Return (X, Y) of the center of cell containing provided text 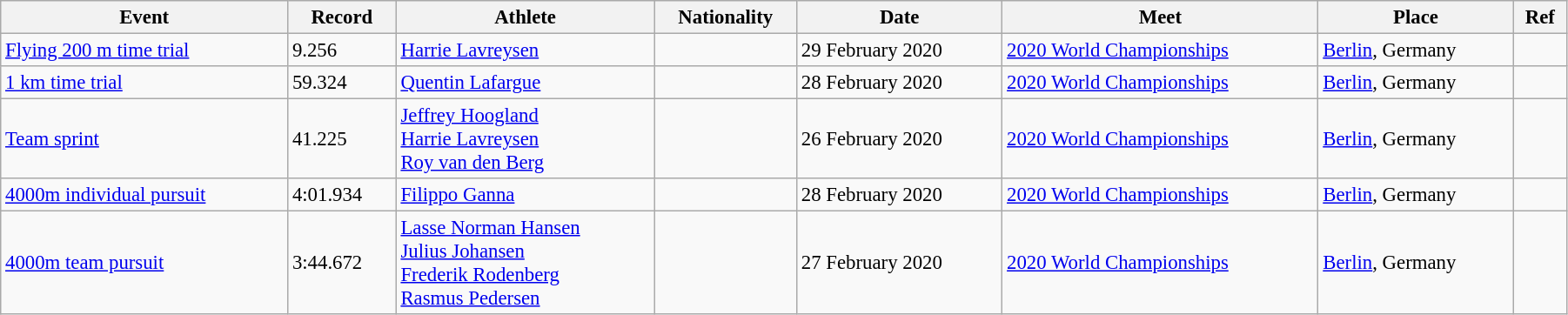
Nationality (726, 17)
59.324 (343, 83)
4000m individual pursuit (144, 195)
Ref (1540, 17)
Filippo Ganna (526, 195)
Record (343, 17)
Lasse Norman HansenJulius JohansenFrederik RodenbergRasmus Pedersen (526, 263)
Event (144, 17)
Meet (1161, 17)
29 February 2020 (900, 50)
9.256 (343, 50)
Athlete (526, 17)
4000m team pursuit (144, 263)
Harrie Lavreysen (526, 50)
Place (1416, 17)
Quentin Lafargue (526, 83)
Jeffrey HooglandHarrie LavreysenRoy van den Berg (526, 139)
4:01.934 (343, 195)
Date (900, 17)
3:44.672 (343, 263)
1 km time trial (144, 83)
26 February 2020 (900, 139)
Team sprint (144, 139)
41.225 (343, 139)
Flying 200 m time trial (144, 50)
27 February 2020 (900, 263)
